Provide the [x, y] coordinate of the cell's center where the given text is located.  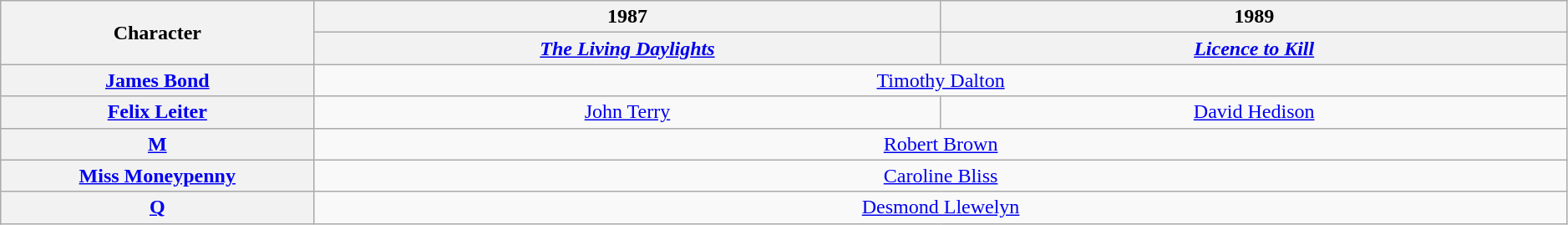
The Living Daylights [627, 49]
Character [157, 33]
Desmond Llewelyn [941, 207]
John Terry [627, 112]
Timothy Dalton [941, 80]
Q [157, 207]
M [157, 144]
Felix Leiter [157, 112]
David Hedison [1254, 112]
Caroline Bliss [941, 176]
Licence to Kill [1254, 49]
1989 [1254, 17]
Robert Brown [941, 144]
Miss Moneypenny [157, 176]
James Bond [157, 80]
1987 [627, 17]
